Find where the given text appears and provide that cell's center as [x, y] coordinate. 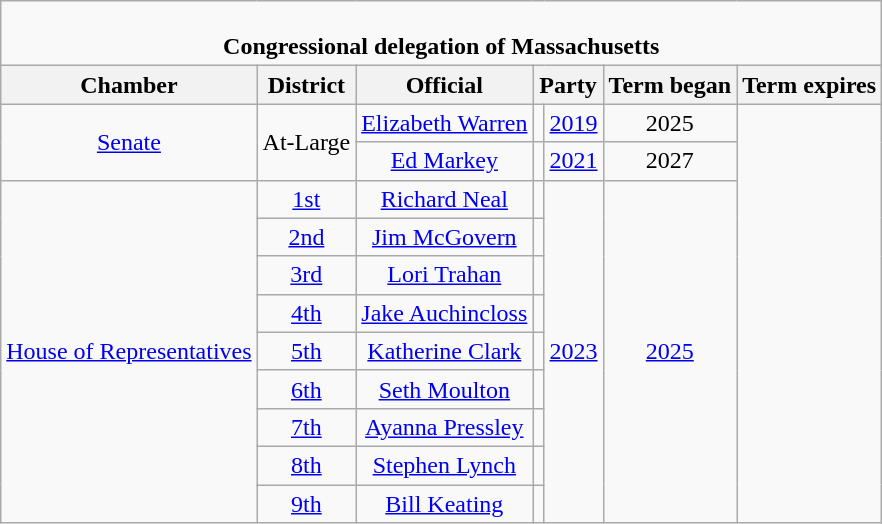
2023 [574, 352]
Chamber [129, 85]
3rd [306, 275]
Congressional delegation of Massachusetts [442, 34]
Lori Trahan [444, 275]
Ed Markey [444, 161]
Katherine Clark [444, 351]
Term began [670, 85]
8th [306, 465]
District [306, 85]
5th [306, 351]
Jake Auchincloss [444, 313]
Stephen Lynch [444, 465]
2nd [306, 237]
4th [306, 313]
At-Large [306, 142]
Ayanna Pressley [444, 427]
6th [306, 389]
Party [568, 85]
Jim McGovern [444, 237]
7th [306, 427]
Seth Moulton [444, 389]
Senate [129, 142]
Richard Neal [444, 199]
2019 [574, 123]
Official [444, 85]
2021 [574, 161]
Elizabeth Warren [444, 123]
House of Representatives [129, 352]
9th [306, 503]
Term expires [810, 85]
2027 [670, 161]
1st [306, 199]
Bill Keating [444, 503]
